Identify which cell holds the provided text, then report its (X, Y) central coordinate. 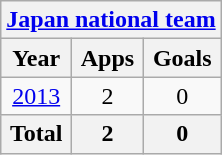
2013 (36, 96)
Goals (182, 58)
Total (36, 134)
Apps (108, 58)
Japan national team (111, 20)
Year (36, 58)
